Extract the (X, Y) coordinate from the center of the cell holding the provided text.  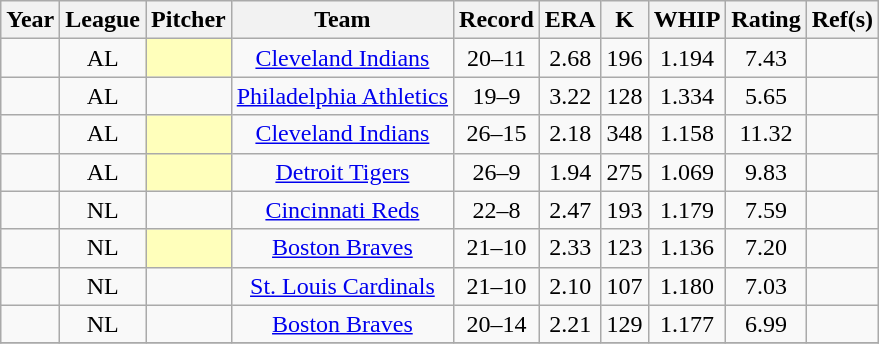
ERA (570, 20)
9.83 (766, 172)
Record (497, 20)
1.136 (687, 248)
7.43 (766, 58)
129 (624, 324)
6.99 (766, 324)
22–8 (497, 210)
Cincinnati Reds (342, 210)
2.10 (570, 286)
1.179 (687, 210)
1.180 (687, 286)
1.158 (687, 134)
WHIP (687, 20)
Rating (766, 20)
Year (30, 20)
2.21 (570, 324)
196 (624, 58)
7.03 (766, 286)
26–9 (497, 172)
20–14 (497, 324)
2.47 (570, 210)
193 (624, 210)
Team (342, 20)
123 (624, 248)
19–9 (497, 96)
1.94 (570, 172)
20–11 (497, 58)
Philadelphia Athletics (342, 96)
7.59 (766, 210)
128 (624, 96)
348 (624, 134)
Pitcher (189, 20)
107 (624, 286)
275 (624, 172)
Ref(s) (842, 20)
5.65 (766, 96)
1.334 (687, 96)
2.18 (570, 134)
2.33 (570, 248)
7.20 (766, 248)
3.22 (570, 96)
26–15 (497, 134)
Detroit Tigers (342, 172)
St. Louis Cardinals (342, 286)
11.32 (766, 134)
1.194 (687, 58)
1.069 (687, 172)
1.177 (687, 324)
League (103, 20)
K (624, 20)
2.68 (570, 58)
